Capture the cell that displays the provided text and extract its (X, Y) central coordinate. 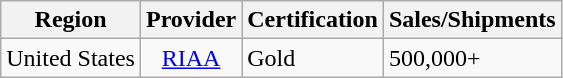
Sales/Shipments (472, 20)
Certification (313, 20)
RIAA (190, 58)
Gold (313, 58)
Region (71, 20)
United States (71, 58)
Provider (190, 20)
500,000+ (472, 58)
